Search for the cell housing the specified text and yield its (x, y) center coordinate. 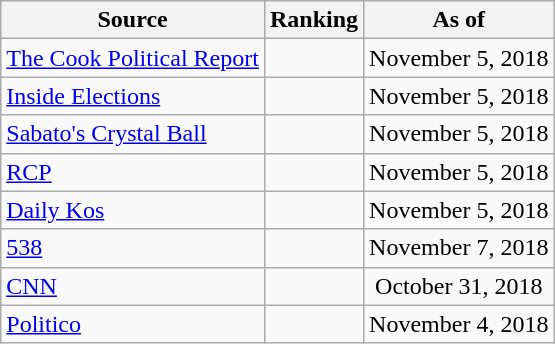
As of (459, 20)
Daily Kos (133, 210)
CNN (133, 286)
RCP (133, 172)
Source (133, 20)
Ranking (314, 20)
October 31, 2018 (459, 286)
Inside Elections (133, 96)
Sabato's Crystal Ball (133, 134)
November 4, 2018 (459, 324)
Politico (133, 324)
November 7, 2018 (459, 248)
538 (133, 248)
The Cook Political Report (133, 58)
